Search for the cell housing the specified text and yield its [X, Y] center coordinate. 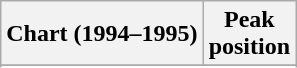
Chart (1994–1995) [102, 34]
Peakposition [249, 34]
